Determine the [X, Y] coordinate at the center of the cell enclosing the given text.  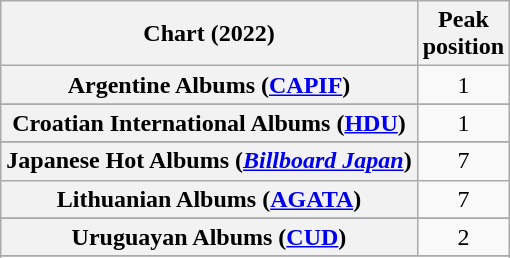
Uruguayan Albums (CUD) [209, 237]
Lithuanian Albums (AGATA) [209, 199]
Japanese Hot Albums (Billboard Japan) [209, 161]
2 [463, 237]
Croatian International Albums (HDU) [209, 123]
Argentine Albums (CAPIF) [209, 85]
Peakposition [463, 34]
Chart (2022) [209, 34]
